From the cell containing the given text, extract its center point as [X, Y] coordinate. 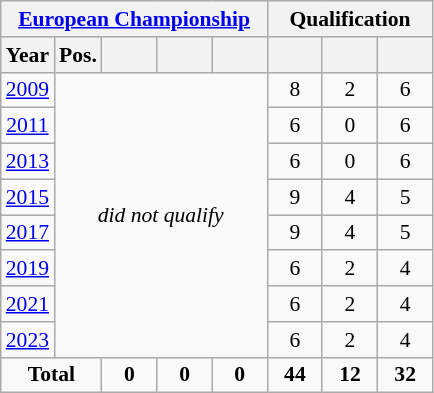
2019 [28, 269]
Qualification [350, 19]
2011 [28, 126]
Pos. [78, 55]
Total [52, 375]
Year [28, 55]
2023 [28, 340]
2017 [28, 233]
did not qualify [160, 214]
2009 [28, 90]
2015 [28, 197]
2021 [28, 304]
32 [406, 375]
12 [350, 375]
8 [294, 90]
44 [294, 375]
2013 [28, 162]
European Championship [134, 19]
